For the text-containing cell, return its midpoint in (X, Y) coordinate format. 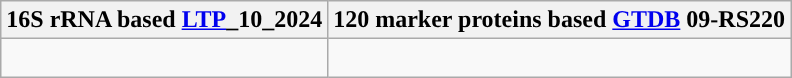
120 marker proteins based GTDB 09-RS220 (560, 20)
16S rRNA based LTP_10_2024 (164, 20)
